Locate the cell with the specified text and output its [x, y] center coordinate. 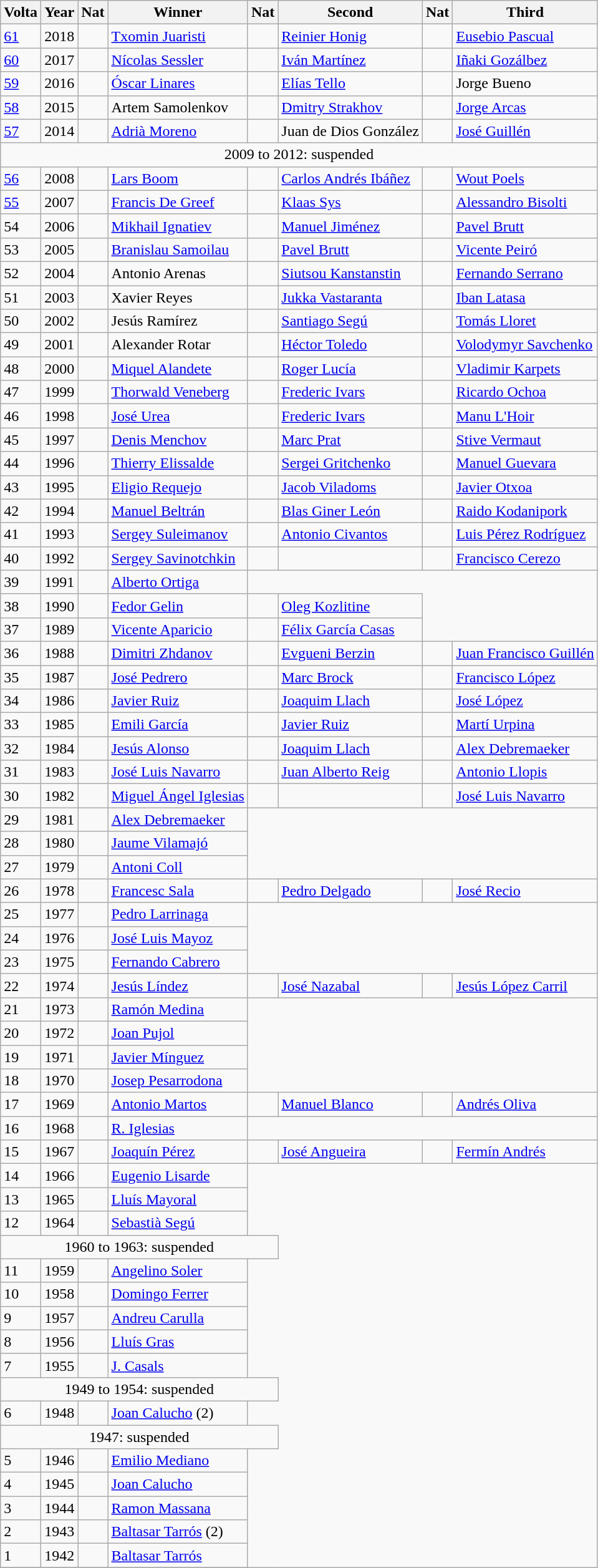
Manuel Blanco [350, 1105]
Pedro Delgado [350, 891]
J. Casals [178, 1365]
1995 [60, 487]
Emili García [178, 725]
Jukka Vastaranta [350, 298]
Jesús López Carril [525, 985]
1945 [60, 1484]
Fedor Gelin [178, 606]
1989 [60, 629]
48 [21, 369]
Domingo Ferrer [178, 1294]
José Recio [525, 891]
2008 [60, 178]
1966 [60, 1176]
57 [21, 131]
Fermín Andrés [525, 1152]
25 [21, 914]
Óscar Linares [178, 84]
Antonio Llopis [525, 772]
17 [21, 1105]
Juan Francisco Guillén [525, 653]
Elías Tello [350, 84]
1992 [60, 558]
Francisco Cerezo [525, 558]
1991 [60, 582]
Andrés Oliva [525, 1105]
23 [21, 962]
Mikhail Ignatiev [178, 226]
50 [21, 321]
Joan Calucho [178, 1484]
Lluís Mayoral [178, 1199]
1996 [60, 463]
Pedro Larrinaga [178, 914]
Thierry Elissalde [178, 463]
1949 to 1954: suspended [140, 1389]
1994 [60, 511]
Sebastià Segú [178, 1223]
Angelino Soler [178, 1270]
33 [21, 725]
14 [21, 1176]
2004 [60, 273]
Joan Calucho (2) [178, 1413]
Year [60, 12]
Jesús Alonso [178, 748]
Jorge Bueno [525, 84]
1960 to 1963: suspended [140, 1247]
José Urea [178, 416]
12 [21, 1223]
34 [21, 701]
Francis De Greef [178, 202]
Antonio Civantos [350, 535]
Santiago Segú [350, 321]
4 [21, 1484]
José Pedrero [178, 677]
Antonio Arenas [178, 273]
51 [21, 298]
Juan Alberto Reig [350, 772]
30 [21, 796]
2018 [60, 36]
Manuel Beltrán [178, 511]
Antonio Martos [178, 1105]
José Luis Mayoz [178, 938]
56 [21, 178]
41 [21, 535]
2003 [60, 298]
1968 [60, 1128]
Baltasar Tarrós [178, 1556]
42 [21, 511]
Oleg Kozlitine [350, 606]
1965 [60, 1199]
Second [350, 12]
1977 [60, 914]
Klaas Sys [350, 202]
1976 [60, 938]
13 [21, 1199]
Eugenio Lisarde [178, 1176]
1946 [60, 1461]
Ramon Massana [178, 1508]
5 [21, 1461]
Joaquín Pérez [178, 1152]
61 [21, 36]
Josep Pesarrodona [178, 1081]
1982 [60, 796]
16 [21, 1128]
2016 [60, 84]
1967 [60, 1152]
Artem Samolenkov [178, 107]
9 [21, 1318]
Alberto Ortiga [178, 582]
26 [21, 891]
Marc Brock [350, 677]
2001 [60, 345]
Vladimir Karpets [525, 369]
29 [21, 820]
Thorwald Veneberg [178, 392]
3 [21, 1508]
44 [21, 463]
24 [21, 938]
Iván Martínez [350, 60]
46 [21, 416]
Lars Boom [178, 178]
1987 [60, 677]
Carlos Andrés Ibáñez [350, 178]
10 [21, 1294]
1978 [60, 891]
32 [21, 748]
1971 [60, 1057]
1 [21, 1556]
Evgueni Berzin [350, 653]
Vicente Peiró [525, 249]
1998 [60, 416]
1984 [60, 748]
Jesús Ramírez [178, 321]
Ricardo Ochoa [525, 392]
1988 [60, 653]
1956 [60, 1342]
Miguel Ángel Iglesias [178, 796]
Juan de Dios González [350, 131]
40 [21, 558]
7 [21, 1365]
Martí Urpina [525, 725]
Manu L'Hoir [525, 416]
1957 [60, 1318]
Branislau Samoilau [178, 249]
1973 [60, 1009]
Raido Kodanipork [525, 511]
Iñaki Gozálbez [525, 60]
15 [21, 1152]
Roger Lucía [350, 369]
Stive Vermaut [525, 440]
27 [21, 867]
Manuel Jiménez [350, 226]
6 [21, 1413]
Alexander Rotar [178, 345]
2002 [60, 321]
1980 [60, 843]
Antoni Coll [178, 867]
José Guillén [525, 131]
Lluís Gras [178, 1342]
1948 [60, 1413]
39 [21, 582]
Blas Giner León [350, 511]
Winner [178, 12]
35 [21, 677]
1975 [60, 962]
52 [21, 273]
Volodymyr Savchenko [525, 345]
1942 [60, 1556]
Third [525, 12]
Francesc Sala [178, 891]
45 [21, 440]
1999 [60, 392]
Manuel Guevara [525, 463]
Iban Latasa [525, 298]
Fernando Cabrero [178, 962]
31 [21, 772]
1964 [60, 1223]
Reinier Honig [350, 36]
Xavier Reyes [178, 298]
54 [21, 226]
1970 [60, 1081]
Jaume Vilamajó [178, 843]
Dimitri Zhdanov [178, 653]
55 [21, 202]
2006 [60, 226]
38 [21, 606]
Javier Mínguez [178, 1057]
Txomin Juaristi [178, 36]
1993 [60, 535]
Javier Otxoa [525, 487]
Eligio Requejo [178, 487]
Alessandro Bisolti [525, 202]
1986 [60, 701]
2009 to 2012: suspended [299, 155]
2 [21, 1532]
60 [21, 60]
37 [21, 629]
Vicente Aparicio [178, 629]
2017 [60, 60]
20 [21, 1033]
22 [21, 985]
1955 [60, 1365]
Emilio Mediano [178, 1461]
Luis Pérez Rodríguez [525, 535]
2005 [60, 249]
43 [21, 487]
Baltasar Tarrós (2) [178, 1532]
Tomás Lloret [525, 321]
21 [21, 1009]
1969 [60, 1105]
2014 [60, 131]
28 [21, 843]
Miquel Alandete [178, 369]
Francisco López [525, 677]
11 [21, 1270]
R. Iglesias [178, 1128]
1943 [60, 1532]
2015 [60, 107]
2007 [60, 202]
1985 [60, 725]
47 [21, 392]
1983 [60, 772]
2000 [60, 369]
49 [21, 345]
19 [21, 1057]
Andreu Carulla [178, 1318]
1959 [60, 1270]
Eusebio Pascual [525, 36]
1972 [60, 1033]
1997 [60, 440]
Jorge Arcas [525, 107]
58 [21, 107]
1974 [60, 985]
Jacob Viladoms [350, 487]
53 [21, 249]
Joan Pujol [178, 1033]
Ramón Medina [178, 1009]
1990 [60, 606]
Denis Menchov [178, 440]
Sergey Savinotchkin [178, 558]
59 [21, 84]
1981 [60, 820]
Marc Prat [350, 440]
1958 [60, 1294]
Fernando Serrano [525, 273]
8 [21, 1342]
Félix García Casas [350, 629]
Jesús Líndez [178, 985]
1947: suspended [140, 1436]
Wout Poels [525, 178]
Héctor Toledo [350, 345]
Sergei Gritchenko [350, 463]
1979 [60, 867]
Sergey Suleimanov [178, 535]
Volta [21, 12]
José Angueira [350, 1152]
Adrià Moreno [178, 131]
18 [21, 1081]
Dmitry Strakhov [350, 107]
36 [21, 653]
1944 [60, 1508]
José Nazabal [350, 985]
Nícolas Sessler [178, 60]
Siutsou Kanstanstin [350, 273]
José López [525, 701]
